For the text-containing cell, return its midpoint in (X, Y) coordinate format. 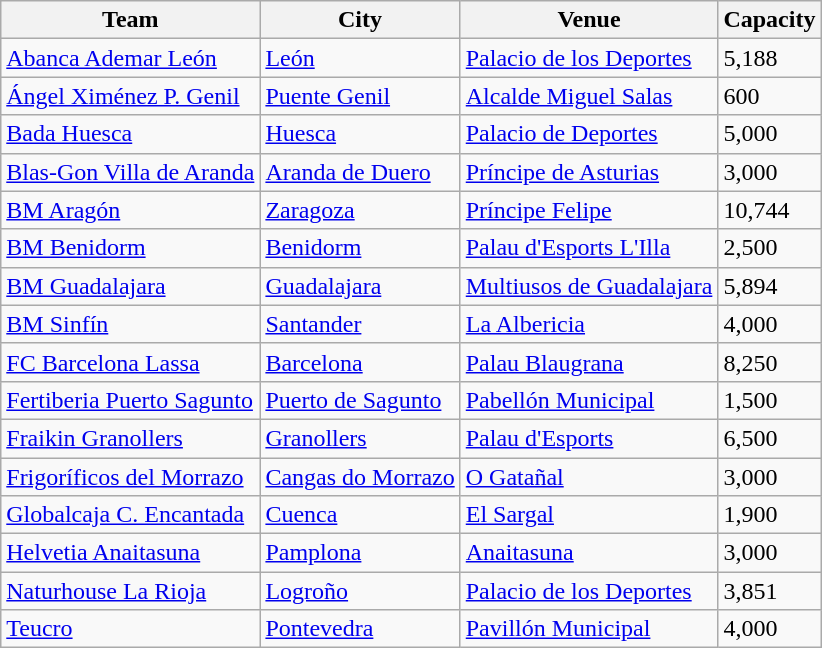
Pontevedra (360, 629)
Palau d'Esports (589, 438)
Aranda de Duero (360, 172)
2,500 (770, 248)
León (360, 58)
Bada Huesca (130, 134)
FC Barcelona Lassa (130, 362)
3,851 (770, 591)
Fertiberia Puerto Sagunto (130, 400)
Capacity (770, 20)
Huesca (360, 134)
Palau d'Esports L'Illa (589, 248)
Barcelona (360, 362)
Puerto de Sagunto (360, 400)
Pabellón Municipal (589, 400)
Helvetia Anaitasuna (130, 553)
Puente Genil (360, 96)
Granollers (360, 438)
1,500 (770, 400)
1,900 (770, 515)
Zaragoza (360, 210)
Guadalajara (360, 286)
Globalcaja C. Encantada (130, 515)
5,000 (770, 134)
Palacio de Deportes (589, 134)
Blas-Gon Villa de Aranda (130, 172)
Palau Blaugrana (589, 362)
Cangas do Morrazo (360, 477)
Team (130, 20)
5,188 (770, 58)
8,250 (770, 362)
BM Sinfín (130, 324)
Fraikin Granollers (130, 438)
Santander (360, 324)
City (360, 20)
Alcalde Miguel Salas (589, 96)
Cuenca (360, 515)
BM Benidorm (130, 248)
600 (770, 96)
Naturhouse La Rioja (130, 591)
6,500 (770, 438)
BM Aragón (130, 210)
5,894 (770, 286)
La Albericia (589, 324)
Teucro (130, 629)
Venue (589, 20)
Príncipe de Asturias (589, 172)
Logroño (360, 591)
El Sargal (589, 515)
Benidorm (360, 248)
Abanca Ademar León (130, 58)
Príncipe Felipe (589, 210)
Pavillón Municipal (589, 629)
Anaitasuna (589, 553)
Ángel Ximénez P. Genil (130, 96)
Pamplona (360, 553)
O Gatañal (589, 477)
10,744 (770, 210)
Multiusos de Guadalajara (589, 286)
Frigoríficos del Morrazo (130, 477)
BM Guadalajara (130, 286)
